Detect which cell encompasses the target text, then output its (X, Y) center coordinate. 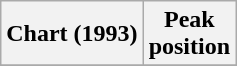
Chart (1993) (72, 34)
Peakposition (189, 34)
